For the text-containing cell, return its midpoint in [x, y] coordinate format. 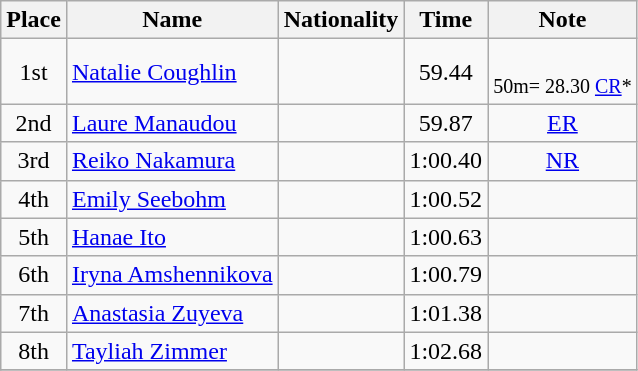
1st [34, 72]
8th [34, 351]
3rd [34, 161]
Anastasia Zuyeva [172, 313]
Place [34, 20]
6th [34, 275]
59.87 [446, 123]
Tayliah Zimmer [172, 351]
Nationality [341, 20]
Natalie Coughlin [172, 72]
1:00.79 [446, 275]
Note [563, 20]
NR [563, 161]
Iryna Amshennikova [172, 275]
7th [34, 313]
Time [446, 20]
59.44 [446, 72]
ER [563, 123]
1:00.52 [446, 199]
Laure Manaudou [172, 123]
Emily Seebohm [172, 199]
1:00.63 [446, 237]
Reiko Nakamura [172, 161]
Hanae Ito [172, 237]
1:01.38 [446, 313]
1:00.40 [446, 161]
50m= 28.30 CR* [563, 72]
2nd [34, 123]
1:02.68 [446, 351]
4th [34, 199]
Name [172, 20]
5th [34, 237]
